Capture the cell that displays the provided text and extract its (x, y) central coordinate. 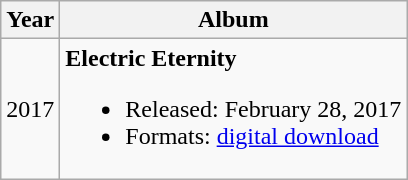
Album (234, 20)
2017 (30, 109)
Electric EternityReleased: February 28, 2017Formats: digital download (234, 109)
Year (30, 20)
